For the text-containing cell, return its midpoint in (x, y) coordinate format. 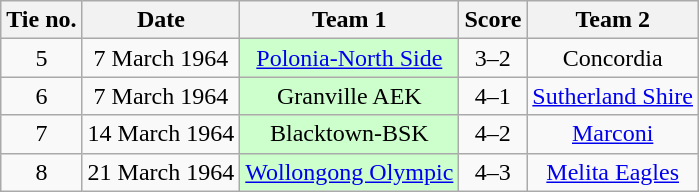
Wollongong Olympic (350, 172)
Sutherland Shire (613, 96)
Score (493, 20)
Melita Eagles (613, 172)
6 (42, 96)
14 March 1964 (161, 134)
5 (42, 58)
Team 1 (350, 20)
8 (42, 172)
3–2 (493, 58)
Polonia-North Side (350, 58)
Blacktown-BSK (350, 134)
21 March 1964 (161, 172)
Tie no. (42, 20)
7 (42, 134)
Marconi (613, 134)
Concordia (613, 58)
4–3 (493, 172)
Date (161, 20)
Team 2 (613, 20)
4–1 (493, 96)
Granville AEK (350, 96)
4–2 (493, 134)
